Return the [x, y] coordinate for the center point of the cell that contains the specified text.  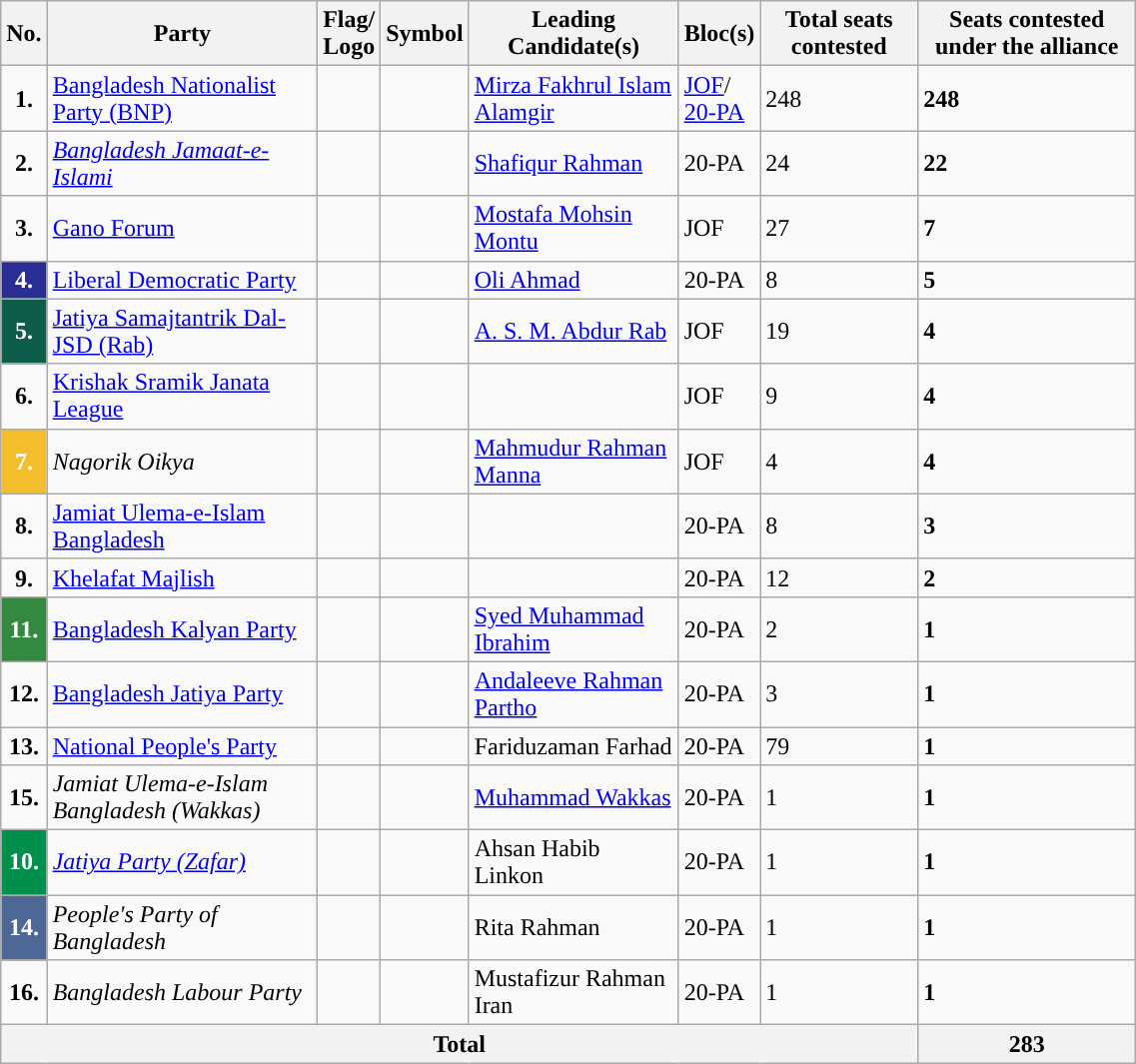
Jamiat Ulema-e-Islam Bangladesh [182, 526]
8. [24, 526]
13. [24, 746]
14. [24, 927]
Seats contested under the alliance [1027, 34]
5. [24, 332]
Liberal Democratic Party [182, 280]
Total [460, 1044]
5 [1027, 280]
Oli Ahmad [573, 280]
Fariduzaman Farhad [573, 746]
Shafiqur Rahman [573, 164]
7. [24, 462]
15. [24, 797]
4. [24, 280]
Muhammad Wakkas [573, 797]
79 [839, 746]
Mirza Fakhrul Islam Alamgir [573, 98]
16. [24, 993]
2. [24, 164]
Bloc(s) [719, 34]
6. [24, 396]
12 [839, 577]
Leading Candidate(s) [573, 34]
Bangladesh Jatiya Party [182, 693]
Bangladesh Nationalist Party (BNP) [182, 98]
Bangladesh Kalyan Party [182, 629]
3. [24, 228]
11. [24, 629]
22 [1027, 164]
Mahmudur Rahman Manna [573, 462]
Mustafizur Rahman Iran [573, 993]
Flag/Logo [350, 34]
1. [24, 98]
A. S. M. Abdur Rab [573, 332]
Bangladesh Jamaat-e-Islami [182, 164]
9. [24, 577]
Jamiat Ulema-e-Islam Bangladesh (Wakkas) [182, 797]
Ahsan Habib Linkon [573, 863]
Rita Rahman [573, 927]
No. [24, 34]
12. [24, 693]
Bangladesh Labour Party [182, 993]
10. [24, 863]
People's Party of Bangladesh [182, 927]
19 [839, 332]
24 [839, 164]
Symbol [425, 34]
Krishak Sramik Janata League [182, 396]
Jatiya Samajtantrik Dal-JSD (Rab) [182, 332]
Total seats contested [839, 34]
Andaleeve Rahman Partho [573, 693]
JOF/20-PA [719, 98]
Jatiya Party (Zafar) [182, 863]
Nagorik Oikya [182, 462]
National People's Party [182, 746]
Syed Muhammad Ibrahim [573, 629]
Mostafa Mohsin Montu [573, 228]
27 [839, 228]
283 [1027, 1044]
9 [839, 396]
Party [182, 34]
Gano Forum [182, 228]
7 [1027, 228]
Khelafat Majlish [182, 577]
